Identify which cell holds the provided text, then report its (X, Y) central coordinate. 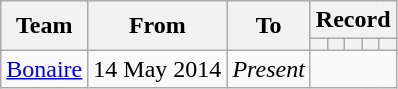
To (268, 26)
Bonaire (44, 69)
From (158, 26)
14 May 2014 (158, 69)
Record (353, 20)
Present (268, 69)
Team (44, 26)
